Output the (x, y) coordinate of the center of the cell containing the given text.  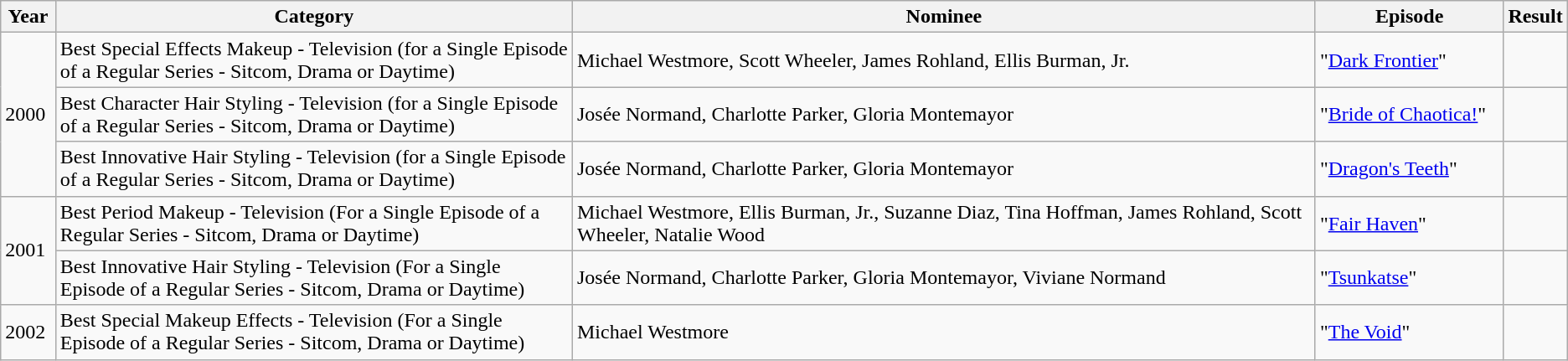
"The Void" (1409, 332)
Best Special Makeup Effects - Television (For a Single Episode of a Regular Series - Sitcom, Drama or Daytime) (313, 332)
"Fair Haven" (1409, 223)
Category (313, 17)
Josée Normand, Charlotte Parker, Gloria Montemayor, Viviane Normand (943, 278)
Best Character Hair Styling - Television (for a Single Episode of a Regular Series - Sitcom, Drama or Daytime) (313, 114)
"Tsunkatse" (1409, 278)
Best Innovative Hair Styling - Television (For a Single Episode of a Regular Series - Sitcom, Drama or Daytime) (313, 278)
Best Period Makeup - Television (For a Single Episode of a Regular Series - Sitcom, Drama or Daytime) (313, 223)
2001 (28, 250)
Episode (1409, 17)
"Dragon's Teeth" (1409, 169)
Michael Westmore, Ellis Burman, Jr., Suzanne Diaz, Tina Hoffman, James Rohland, Scott Wheeler, Natalie Wood (943, 223)
"Bride of Chaotica!" (1409, 114)
2000 (28, 114)
Best Innovative Hair Styling - Television (for a Single Episode of a Regular Series - Sitcom, Drama or Daytime) (313, 169)
Michael Westmore, Scott Wheeler, James Rohland, Ellis Burman, Jr. (943, 60)
Best Special Effects Makeup - Television (for a Single Episode of a Regular Series - Sitcom, Drama or Daytime) (313, 60)
Nominee (943, 17)
Year (28, 17)
Michael Westmore (943, 332)
Result (1535, 17)
2002 (28, 332)
"Dark Frontier" (1409, 60)
